Pinpoint the cell where the given text exists, returning its [X, Y] midpoint coordinate. 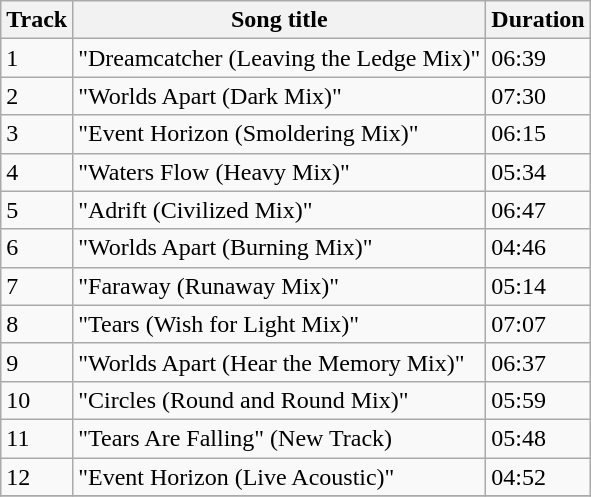
"Worlds Apart (Hear the Memory Mix)" [280, 362]
04:52 [538, 477]
Duration [538, 20]
"Faraway (Runaway Mix)" [280, 286]
3 [37, 134]
"Waters Flow (Heavy Mix)" [280, 172]
"Tears Are Falling" (New Track) [280, 438]
05:14 [538, 286]
"Event Horizon (Smoldering Mix)" [280, 134]
04:46 [538, 248]
8 [37, 324]
2 [37, 96]
12 [37, 477]
"Tears (Wish for Light Mix)" [280, 324]
"Circles (Round and Round Mix)" [280, 400]
05:59 [538, 400]
06:47 [538, 210]
06:15 [538, 134]
1 [37, 58]
05:34 [538, 172]
4 [37, 172]
7 [37, 286]
Track [37, 20]
11 [37, 438]
9 [37, 362]
5 [37, 210]
"Event Horizon (Live Acoustic)" [280, 477]
10 [37, 400]
Song title [280, 20]
06:37 [538, 362]
"Adrift (Civilized Mix)" [280, 210]
05:48 [538, 438]
6 [37, 248]
"Worlds Apart (Dark Mix)" [280, 96]
"Worlds Apart (Burning Mix)" [280, 248]
06:39 [538, 58]
07:30 [538, 96]
"Dreamcatcher (Leaving the Ledge Mix)" [280, 58]
07:07 [538, 324]
